Locate the cell with the specified text and output its (x, y) center coordinate. 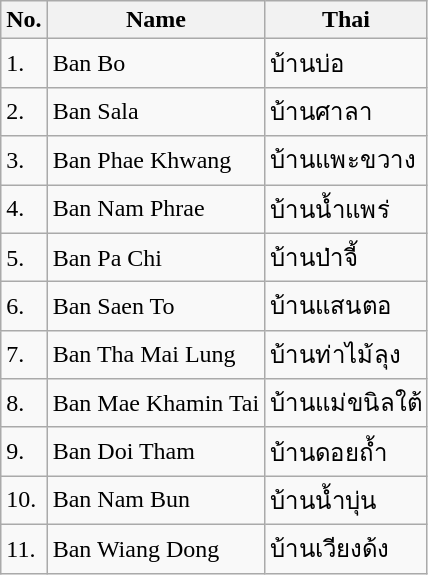
7. (24, 354)
6. (24, 306)
Ban Saen To (156, 306)
No. (24, 20)
บ้านศาลา (346, 112)
1. (24, 64)
Ban Doi Tham (156, 452)
Ban Phae Khwang (156, 160)
Ban Wiang Dong (156, 548)
Name (156, 20)
บ้านแสนตอ (346, 306)
บ้านป่าจี้ (346, 258)
Ban Tha Mai Lung (156, 354)
4. (24, 208)
2. (24, 112)
3. (24, 160)
บ้านท่าไม้ลุง (346, 354)
Ban Pa Chi (156, 258)
บ้านบ่อ (346, 64)
Ban Mae Khamin Tai (156, 404)
Thai (346, 20)
บ้านเวียงด้ง (346, 548)
Ban Bo (156, 64)
9. (24, 452)
Ban Nam Bun (156, 500)
บ้านน้ำบุ่น (346, 500)
Ban Nam Phrae (156, 208)
8. (24, 404)
บ้านแพะขวาง (346, 160)
บ้านน้ำแพร่ (346, 208)
Ban Sala (156, 112)
บ้านแม่ขนิลใต้ (346, 404)
5. (24, 258)
10. (24, 500)
11. (24, 548)
บ้านดอยถ้ำ (346, 452)
